From the cell containing the given text, extract its center point as [x, y] coordinate. 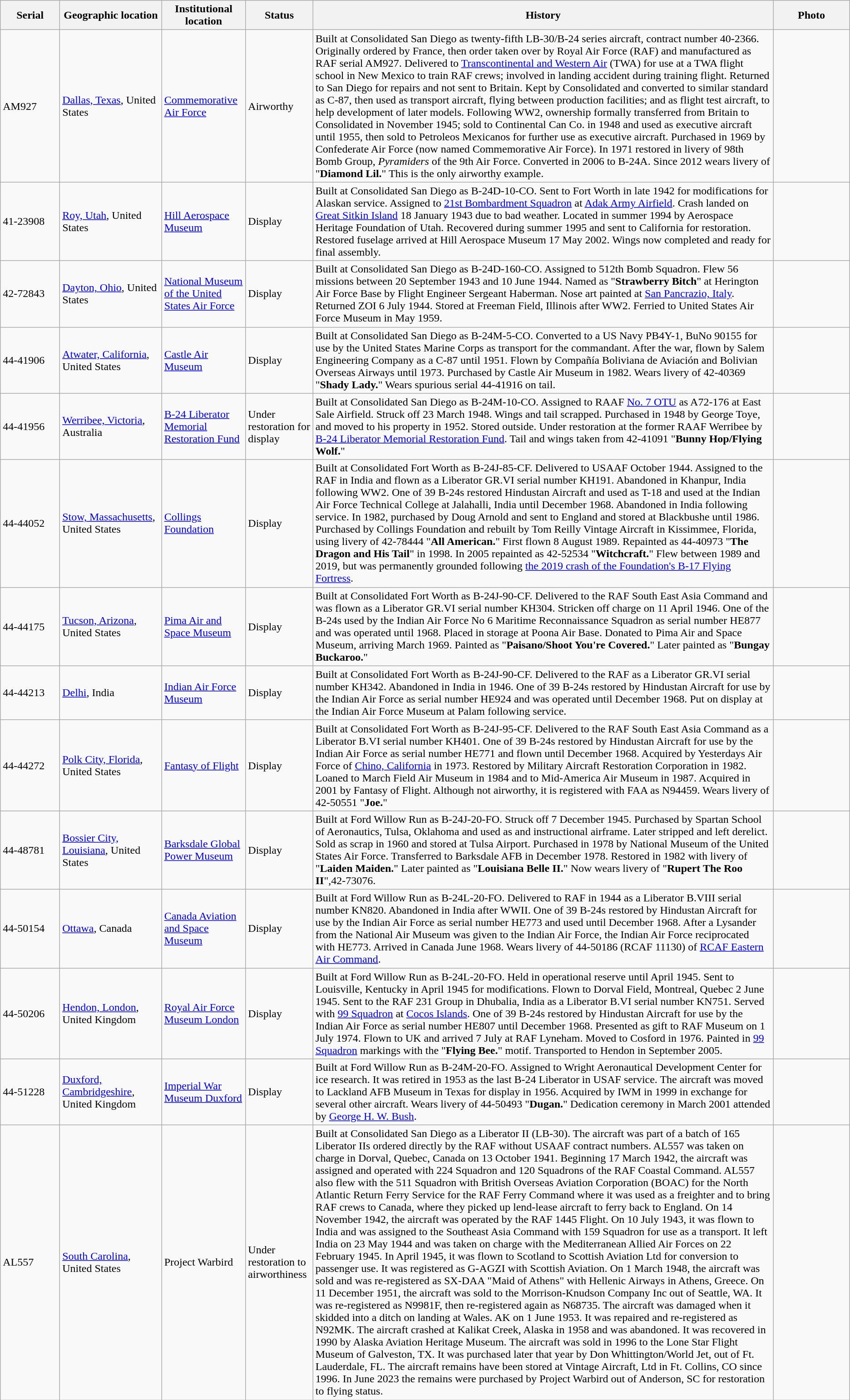
Atwater, California, United States [111, 360]
Indian Air Force Museum [203, 693]
44-50154 [30, 928]
Roy, Utah, United States [111, 222]
National Museum of the United States Air Force [203, 294]
44-44052 [30, 523]
Canada Aviation and Space Museum [203, 928]
44-41906 [30, 360]
44-41956 [30, 426]
Dallas, Texas, United States [111, 106]
44-50206 [30, 1014]
Collings Foundation [203, 523]
Werribee, Victoria, Australia [111, 426]
Geographic location [111, 15]
Institutional location [203, 15]
Tucson, Arizona, United States [111, 627]
Delhi, India [111, 693]
44-44272 [30, 765]
Fantasy of Flight [203, 765]
Stow, Massachusetts, United States [111, 523]
44-44175 [30, 627]
Project Warbird [203, 1262]
Under restoration to airworthiness [279, 1262]
Photo [811, 15]
44-51228 [30, 1092]
Dayton, Ohio, United States [111, 294]
Serial [30, 15]
41-23908 [30, 222]
Ottawa, Canada [111, 928]
Royal Air Force Museum London [203, 1014]
Barksdale Global Power Museum [203, 850]
South Carolina, United States [111, 1262]
Hendon, London, United Kingdom [111, 1014]
44-48781 [30, 850]
Duxford, Cambridgeshire, United Kingdom [111, 1092]
Airworthy [279, 106]
B-24 Liberator Memorial Restoration Fund [203, 426]
History [543, 15]
Bossier City, Louisiana, United States [111, 850]
Commemorative Air Force [203, 106]
Hill Aerospace Museum [203, 222]
44-44213 [30, 693]
Pima Air and Space Museum [203, 627]
Under restoration for display [279, 426]
AL557 [30, 1262]
Imperial War Museum Duxford [203, 1092]
AM927 [30, 106]
Status [279, 15]
Castle Air Museum [203, 360]
Polk City, Florida, United States [111, 765]
42-72843 [30, 294]
